Find where the given text appears and provide that cell's center as (x, y) coordinate. 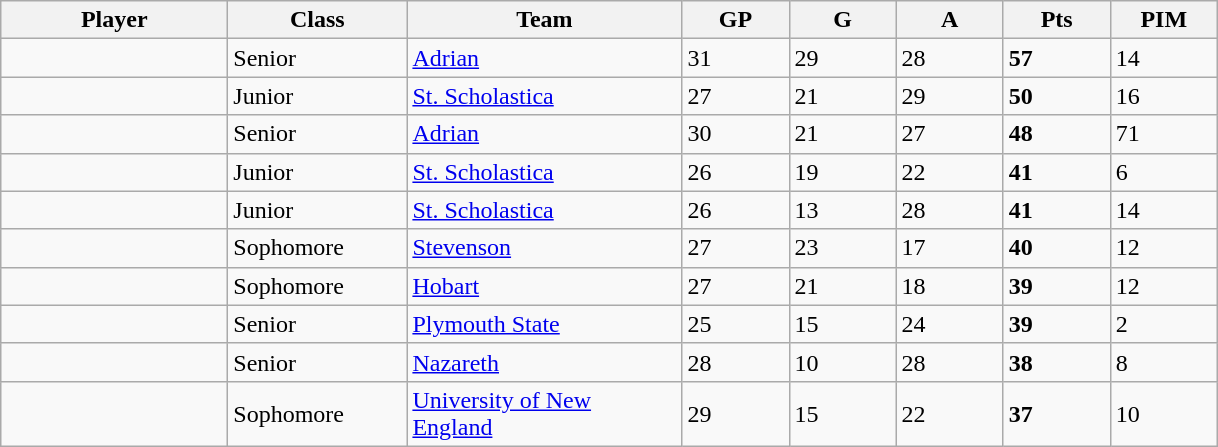
31 (736, 58)
24 (950, 324)
Hobart (544, 286)
GP (736, 20)
2 (1164, 324)
37 (1056, 414)
Nazareth (544, 362)
University of New England (544, 414)
13 (842, 210)
Team (544, 20)
17 (950, 248)
25 (736, 324)
18 (950, 286)
48 (1056, 134)
Stevenson (544, 248)
PIM (1164, 20)
38 (1056, 362)
A (950, 20)
8 (1164, 362)
40 (1056, 248)
16 (1164, 96)
Class (318, 20)
Player (114, 20)
30 (736, 134)
Plymouth State (544, 324)
50 (1056, 96)
19 (842, 172)
57 (1056, 58)
6 (1164, 172)
71 (1164, 134)
Pts (1056, 20)
23 (842, 248)
G (842, 20)
